Determine the (x, y) coordinate at the center of the cell enclosing the given text.  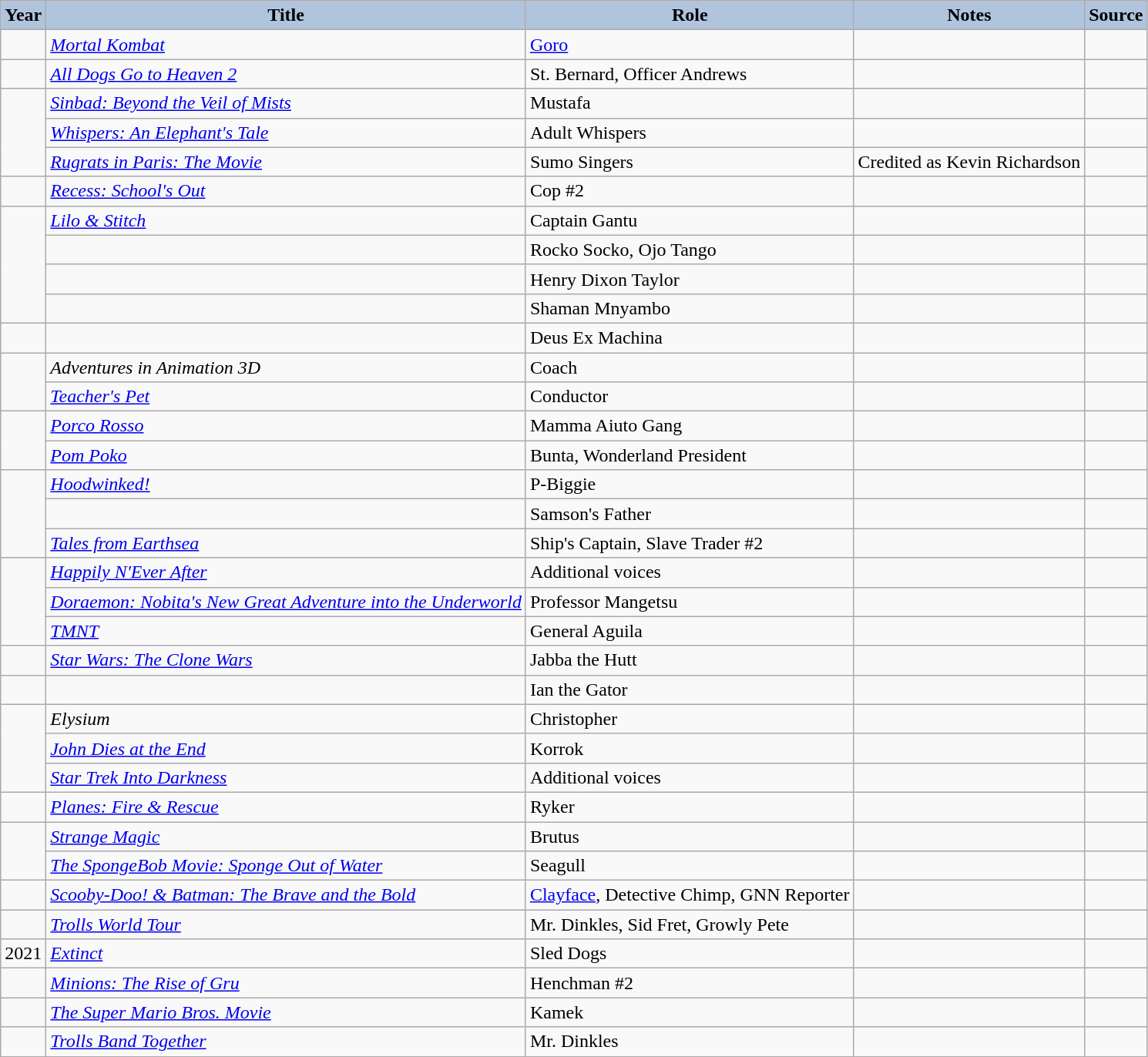
Sinbad: Beyond the Veil of Mists (287, 103)
2021 (23, 954)
Mortal Kombat (287, 45)
Professor Mangetsu (690, 602)
Brutus (690, 836)
Mustafa (690, 103)
John Dies at the End (287, 748)
Star Wars: The Clone Wars (287, 660)
Role (690, 15)
TMNT (287, 631)
Seagull (690, 866)
Doraemon: Nobita's New Great Adventure into the Underworld (287, 602)
St. Bernard, Officer Andrews (690, 74)
Planes: Fire & Rescue (287, 807)
Adventures in Animation 3D (287, 367)
Extinct (287, 954)
Title (287, 15)
Rugrats in Paris: The Movie (287, 162)
Source (1116, 15)
Cop #2 (690, 191)
Captain Gantu (690, 220)
Notes (969, 15)
Henry Dixon Taylor (690, 279)
Star Trek Into Darkness (287, 777)
Adult Whispers (690, 133)
Coach (690, 367)
Mamma Aiuto Gang (690, 426)
Sumo Singers (690, 162)
Elysium (287, 719)
Bunta, Wonderland President (690, 455)
Credited as Kevin Richardson (969, 162)
Rocko Socko, Ojo Tango (690, 250)
Trolls Band Together (287, 1042)
P-Biggie (690, 485)
Trolls World Tour (287, 924)
Pom Poko (287, 455)
Strange Magic (287, 836)
Deus Ex Machina (690, 337)
Porco Rosso (287, 426)
Happily N'Ever After (287, 572)
All Dogs Go to Heaven 2 (287, 74)
Teacher's Pet (287, 397)
Tales from Earthsea (287, 543)
Mr. Dinkles, Sid Fret, Growly Pete (690, 924)
Whispers: An Elephant's Tale (287, 133)
Lilo & Stitch (287, 220)
Ryker (690, 807)
Ship's Captain, Slave Trader #2 (690, 543)
Samson's Father (690, 514)
The SpongeBob Movie: Sponge Out of Water (287, 866)
Goro (690, 45)
Sled Dogs (690, 954)
Mr. Dinkles (690, 1042)
Ian the Gator (690, 690)
Clayface, Detective Chimp, GNN Reporter (690, 895)
Recess: School's Out (287, 191)
Henchman #2 (690, 983)
Christopher (690, 719)
Year (23, 15)
The Super Mario Bros. Movie (287, 1012)
Shaman Mnyambo (690, 308)
Minions: The Rise of Gru (287, 983)
General Aguila (690, 631)
Hoodwinked! (287, 485)
Scooby-Doo! & Batman: The Brave and the Bold (287, 895)
Kamek (690, 1012)
Jabba the Hutt (690, 660)
Korrok (690, 748)
Conductor (690, 397)
